Extract the (x, y) coordinate from the center of the cell holding the provided text.  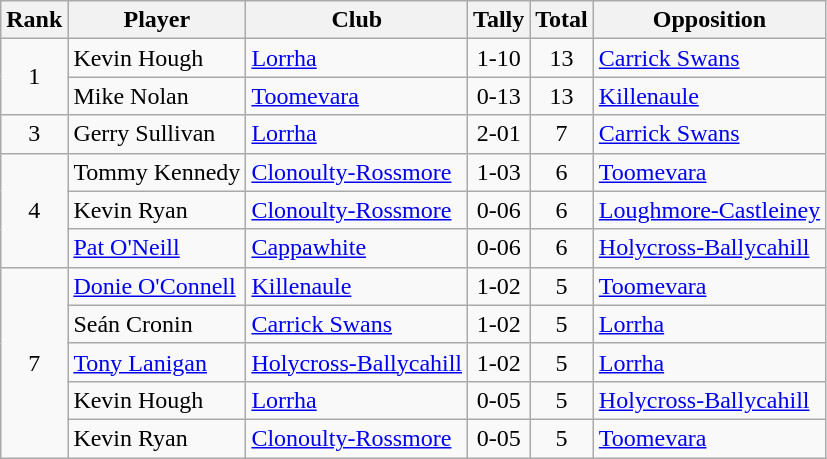
1-03 (499, 172)
Player (157, 20)
4 (34, 210)
Club (357, 20)
Tally (499, 20)
Tommy Kennedy (157, 172)
2-01 (499, 134)
Tony Lanigan (157, 362)
Total (562, 20)
Gerry Sullivan (157, 134)
Rank (34, 20)
Mike Nolan (157, 96)
3 (34, 134)
Seán Cronin (157, 324)
1 (34, 77)
Opposition (709, 20)
Loughmore-Castleiney (709, 210)
1-10 (499, 58)
Donie O'Connell (157, 286)
0-13 (499, 96)
Cappawhite (357, 248)
Pat O'Neill (157, 248)
